Find where the given text appears and provide that cell's center as (x, y) coordinate. 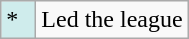
Led the league (112, 20)
* (18, 20)
